Find where the given text appears and provide that cell's center as (x, y) coordinate. 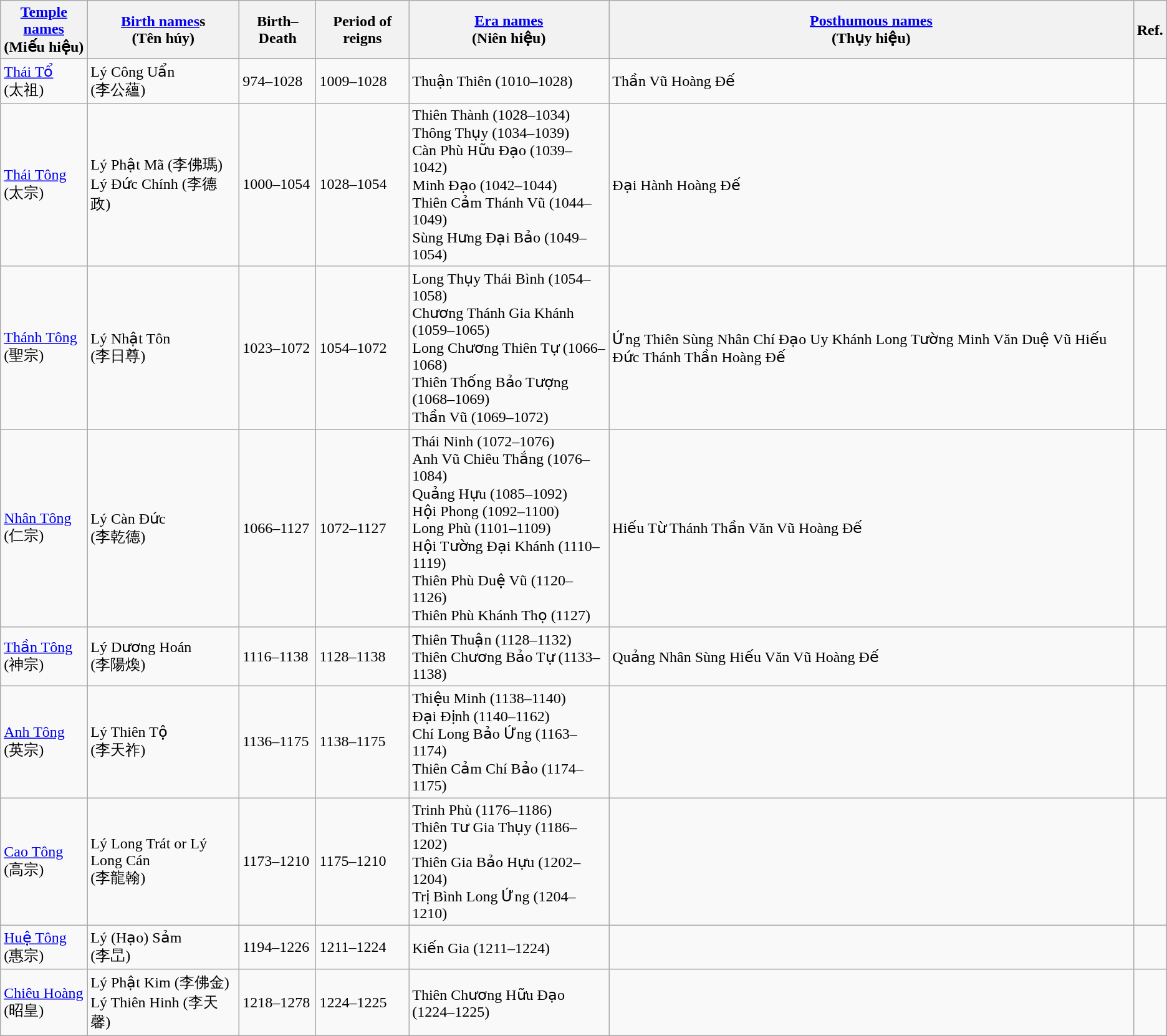
1066–1127 (278, 527)
1136–1175 (278, 742)
Kiến Gia (1211–1224) (509, 947)
1175–1210 (363, 861)
Thiên Thuận (1128–1132)Thiên Chương Bảo Tự (1133–1138) (509, 657)
Lý Càn Đức(李乾德) (163, 527)
1116–1138 (278, 657)
1173–1210 (278, 861)
1218–1278 (278, 1002)
Lý Dương Hoán(李陽煥) (163, 657)
Lý (Hạo) Sảm(李旵) (163, 947)
Ứng Thiên Sùng Nhân Chí Đạo Uy Khánh Long Tường Minh Văn Duệ Vũ Hiếu Đức Thánh Thần Hoàng Đế (872, 348)
1009–1028 (363, 81)
Lý Thiên Tộ(李天祚) (163, 742)
1194–1226 (278, 947)
Thần Vũ Hoàng Đế (872, 81)
Lý Phật Mã (李佛瑪)Lý Đức Chính (李德政) (163, 185)
Thái Tổ(太祖) (44, 81)
Posthumous names(Thụy hiệu) (872, 30)
Thiên Chương Hữu Đạo (1224–1225) (509, 1002)
Hiếu Từ Thánh Thần Văn Vũ Hoàng Đế (872, 527)
Chiêu Hoàng(昭皇) (44, 1002)
Period of reigns (363, 30)
1138–1175 (363, 742)
Anh Tông(英宗) (44, 742)
Thần Tông(神宗) (44, 657)
Trinh Phù (1176–1186)Thiên Tư Gia Thụy (1186–1202)Thiên Gia Bảo Hựu (1202–1204)Trị Bình Long Ứng (1204–1210) (509, 861)
1211–1224 (363, 947)
Đại Hành Hoàng Đế (872, 185)
Quảng Nhân Sùng Hiếu Văn Vũ Hoàng Đế (872, 657)
1072–1127 (363, 527)
1128–1138 (363, 657)
Thái Tông(太宗) (44, 185)
Thánh Tông(聖宗) (44, 348)
1224–1225 (363, 1002)
Ref. (1150, 30)
Long Thụy Thái Bình (1054–1058)Chương Thánh Gia Khánh (1059–1065)Long Chương Thiên Tự (1066–1068)Thiên Thống Bảo Tượng (1068–1069)Thần Vũ (1069–1072) (509, 348)
Lý Phật Kim (李佛金)Lý Thiên Hinh (李天馨) (163, 1002)
1028–1054 (363, 185)
Lý Công Uẩn(李公蘊) (163, 81)
Temple names(Miếu hiệu) (44, 30)
Lý Long Trát or Lý Long Cán(李龍翰) (163, 861)
1023–1072 (278, 348)
Huệ Tông(惠宗) (44, 947)
1054–1072 (363, 348)
Era names(Niên hiệu) (509, 30)
Cao Tông(高宗) (44, 861)
Lý Nhật Tôn(李日尊) (163, 348)
Birth–Death (278, 30)
Thiệu Minh (1138–1140)Đại Định (1140–1162)Chí Long Bảo Ứng (1163–1174)Thiên Cảm Chí Bảo (1174–1175) (509, 742)
Nhân Tông(仁宗) (44, 527)
974–1028 (278, 81)
1000–1054 (278, 185)
Birth namess(Tên húy) (163, 30)
Thuận Thiên (1010–1028) (509, 81)
